Capture the cell that displays the provided text and extract its [X, Y] central coordinate. 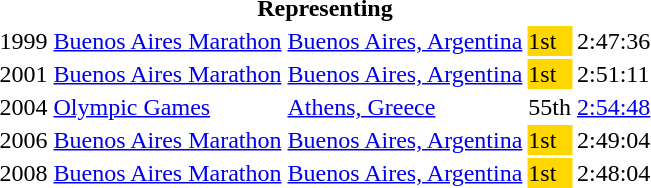
Olympic Games [168, 107]
Athens, Greece [405, 107]
55th [550, 107]
